Provide the (X, Y) coordinate of the cell's center where the given text is located.  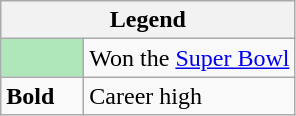
Legend (148, 20)
Career high (190, 96)
Bold (42, 96)
Won the Super Bowl (190, 58)
